Locate the cell with the specified text and output its (X, Y) center coordinate. 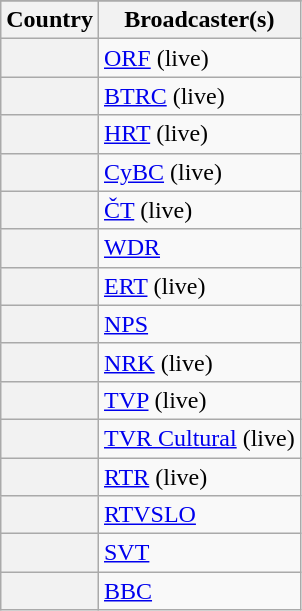
CyBC (live) (199, 172)
TVP (live) (199, 400)
SVT (199, 553)
HRT (live) (199, 134)
Broadcaster(s) (199, 20)
ERT (live) (199, 286)
ČT (live) (199, 210)
Country (50, 20)
RTVSLO (199, 515)
BTRC (live) (199, 96)
BBC (199, 591)
TVR Cultural (live) (199, 438)
NRK (live) (199, 362)
NPS (199, 324)
ORF (live) (199, 58)
WDR (199, 248)
RTR (live) (199, 477)
